Output the [X, Y] coordinate of the center of the cell containing the given text.  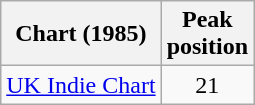
UK Indie Chart [81, 85]
Chart (1985) [81, 34]
21 [207, 85]
Peakposition [207, 34]
